Extract the [X, Y] coordinate from the center of the cell holding the provided text.  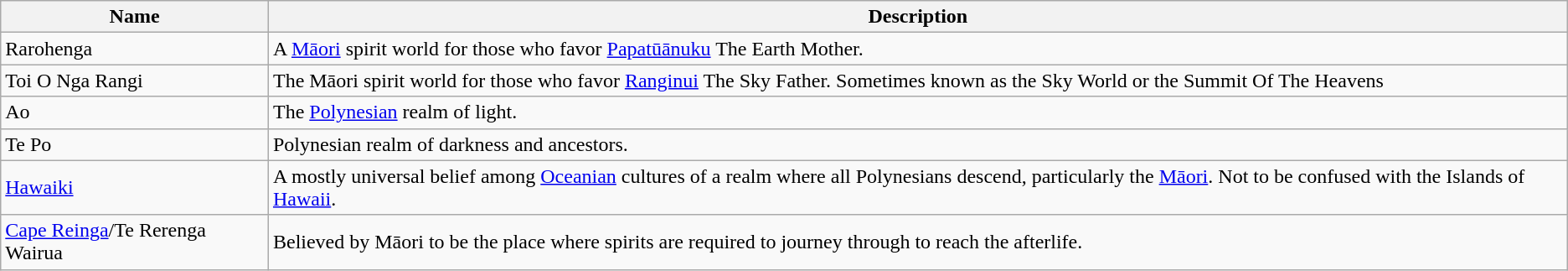
Cape Reinga/Te Rerenga Wairua [135, 242]
Name [135, 17]
The Polynesian realm of light. [918, 112]
Te Po [135, 144]
Description [918, 17]
A Māori spirit world for those who favor Papatūānuku The Earth Mother. [918, 49]
Toi O Nga Rangi [135, 81]
Hawaiki [135, 188]
The Māori spirit world for those who favor Ranginui The Sky Father. Sometimes known as the Sky World or the Summit Of The Heavens [918, 81]
Believed by Māori to be the place where spirits are required to journey through to reach the afterlife. [918, 242]
Ao [135, 112]
Polynesian realm of darkness and ancestors. [918, 144]
Rarohenga [135, 49]
